Find where the given text appears and provide that cell's center as [x, y] coordinate. 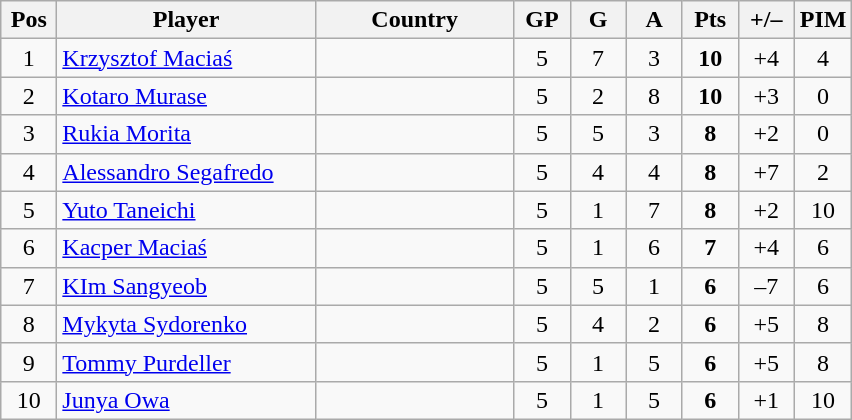
Rukia Morita [186, 134]
Country [414, 20]
Mykyta Sydorenko [186, 324]
Player [186, 20]
Pts [710, 20]
PIM [823, 20]
Krzysztof Maciaś [186, 58]
Yuto Taneichi [186, 210]
Tommy Purdeller [186, 362]
9 [29, 362]
A [654, 20]
+1 [766, 400]
GP [542, 20]
–7 [766, 286]
Junya Owa [186, 400]
+7 [766, 172]
KIm Sangyeob [186, 286]
Kotaro Murase [186, 96]
G [598, 20]
Pos [29, 20]
+/– [766, 20]
+3 [766, 96]
Alessandro Segafredo [186, 172]
Kacper Maciaś [186, 248]
